From the cell containing the given text, extract its center point as (X, Y) coordinate. 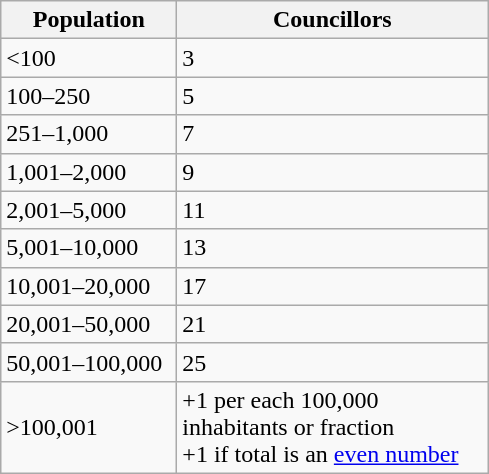
10,001–20,000 (89, 286)
2,001–5,000 (89, 210)
21 (332, 324)
11 (332, 210)
9 (332, 172)
3 (332, 58)
7 (332, 134)
>100,001 (89, 427)
13 (332, 248)
5 (332, 96)
251–1,000 (89, 134)
100–250 (89, 96)
<100 (89, 58)
25 (332, 362)
5,001–10,000 (89, 248)
Population (89, 20)
20,001–50,000 (89, 324)
Councillors (332, 20)
17 (332, 286)
+1 per each 100,000 inhabitants or fraction+1 if total is an even number (332, 427)
1,001–2,000 (89, 172)
50,001–100,000 (89, 362)
